Output the [X, Y] coordinate of the center of the cell containing the given text.  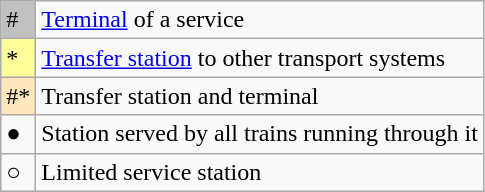
Station served by all trains running through it [260, 134]
#* [18, 96]
* [18, 58]
● [18, 134]
Limited service station [260, 172]
# [18, 20]
Transfer station to other transport systems [260, 58]
Transfer station and terminal [260, 96]
○ [18, 172]
Terminal of a service [260, 20]
